Output the [X, Y] coordinate of the center of the cell containing the given text.  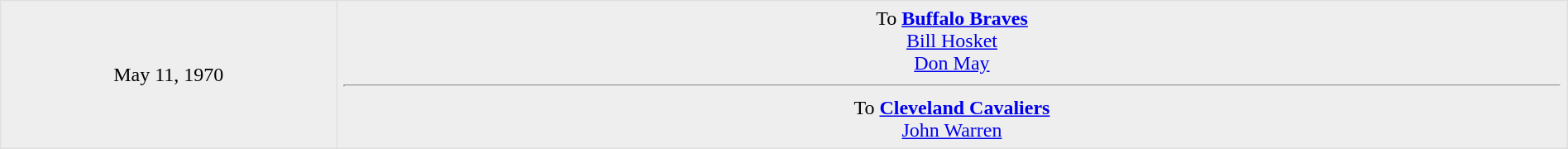
To Buffalo BravesBill HosketDon MayTo Cleveland CavaliersJohn Warren [953, 74]
May 11, 1970 [169, 74]
